Identify which cell holds the provided text, then report its [X, Y] central coordinate. 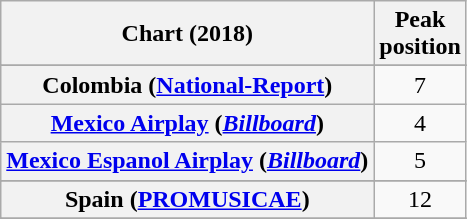
Chart (2018) [188, 34]
12 [420, 199]
Mexico Airplay (Billboard) [188, 123]
Spain (PROMUSICAE) [188, 199]
5 [420, 161]
Mexico Espanol Airplay (Billboard) [188, 161]
4 [420, 123]
Peakposition [420, 34]
7 [420, 85]
Colombia (National-Report) [188, 85]
